Determine the (x, y) coordinate at the center of the cell enclosing the given text.  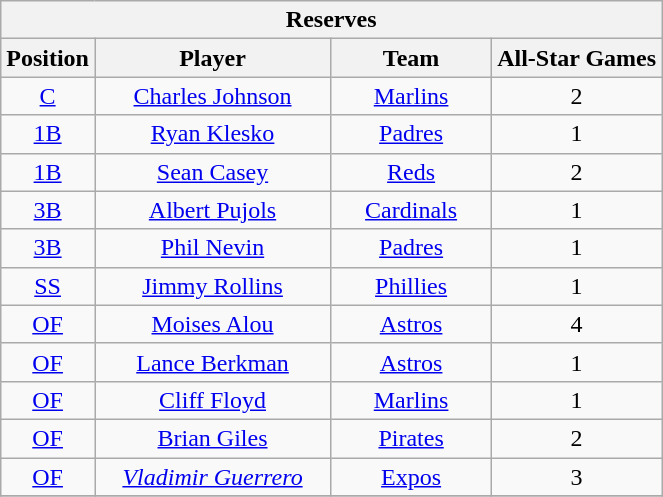
C (48, 96)
Team (412, 58)
Player (212, 58)
Albert Pujols (212, 210)
Sean Casey (212, 172)
SS (48, 286)
Cardinals (412, 210)
All-Star Games (577, 58)
Vladimir Guerrero (212, 477)
Brian Giles (212, 438)
Position (48, 58)
Jimmy Rollins (212, 286)
3 (577, 477)
Pirates (412, 438)
Phil Nevin (212, 248)
Reserves (332, 20)
Charles Johnson (212, 96)
Ryan Klesko (212, 134)
Expos (412, 477)
Cliff Floyd (212, 400)
Moises Alou (212, 324)
Phillies (412, 286)
Reds (412, 172)
Lance Berkman (212, 362)
4 (577, 324)
